Output the [X, Y] coordinate of the center of the cell containing the given text.  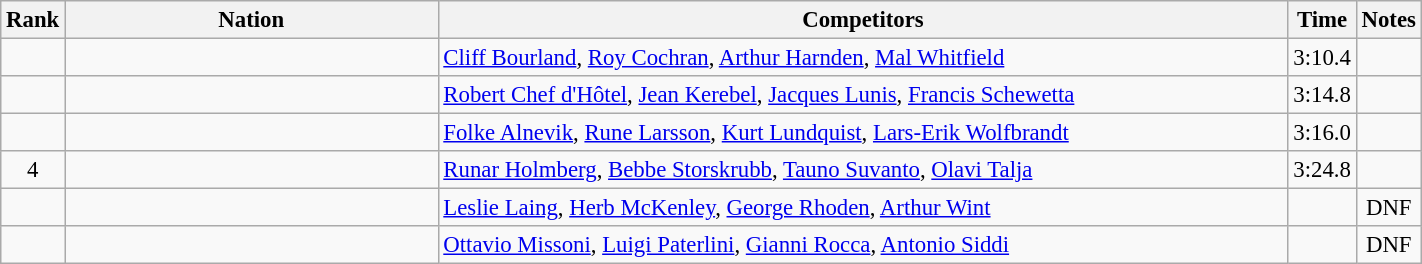
3:14.8 [1322, 95]
Cliff Bourland, Roy Cochran, Arthur Harnden, Mal Whitfield [863, 58]
4 [33, 170]
Competitors [863, 20]
Notes [1388, 20]
3:24.8 [1322, 170]
Folke Alnevik, Rune Larsson, Kurt Lundquist, Lars-Erik Wolfbrandt [863, 133]
Nation [252, 20]
Ottavio Missoni, Luigi Paterlini, Gianni Rocca, Antonio Siddi [863, 245]
Runar Holmberg, Bebbe Storskrubb, Tauno Suvanto, Olavi Talja [863, 170]
Leslie Laing, Herb McKenley, George Rhoden, Arthur Wint [863, 208]
Rank [33, 20]
Time [1322, 20]
Robert Chef d'Hôtel, Jean Kerebel, Jacques Lunis, Francis Schewetta [863, 95]
3:16.0 [1322, 133]
3:10.4 [1322, 58]
